For the text-containing cell, return its midpoint in (X, Y) coordinate format. 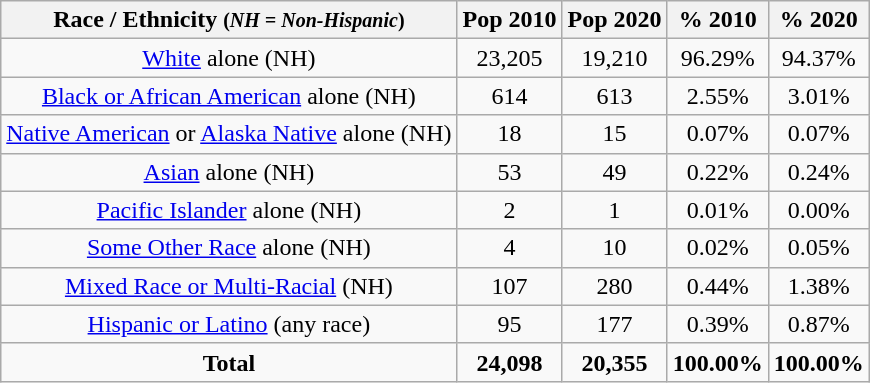
% 2010 (718, 20)
0.24% (818, 172)
1.38% (818, 286)
1 (614, 210)
Mixed Race or Multi-Racial (NH) (229, 286)
95 (510, 324)
Total (229, 362)
2 (510, 210)
0.39% (718, 324)
0.01% (718, 210)
2.55% (718, 96)
18 (510, 134)
0.02% (718, 248)
96.29% (718, 58)
White alone (NH) (229, 58)
24,098 (510, 362)
Hispanic or Latino (any race) (229, 324)
614 (510, 96)
Pacific Islander alone (NH) (229, 210)
3.01% (818, 96)
Pop 2010 (510, 20)
% 2020 (818, 20)
Black or African American alone (NH) (229, 96)
Asian alone (NH) (229, 172)
15 (614, 134)
53 (510, 172)
23,205 (510, 58)
Pop 2020 (614, 20)
94.37% (818, 58)
Race / Ethnicity (NH = Non-Hispanic) (229, 20)
177 (614, 324)
613 (614, 96)
0.22% (718, 172)
107 (510, 286)
0.00% (818, 210)
19,210 (614, 58)
0.87% (818, 324)
Some Other Race alone (NH) (229, 248)
280 (614, 286)
0.44% (718, 286)
0.05% (818, 248)
4 (510, 248)
20,355 (614, 362)
49 (614, 172)
10 (614, 248)
Native American or Alaska Native alone (NH) (229, 134)
